From the cell containing the given text, extract its center point as (X, Y) coordinate. 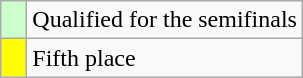
Fifth place (165, 58)
Qualified for the semifinals (165, 20)
